Detect which cell encompasses the target text, then output its (x, y) center coordinate. 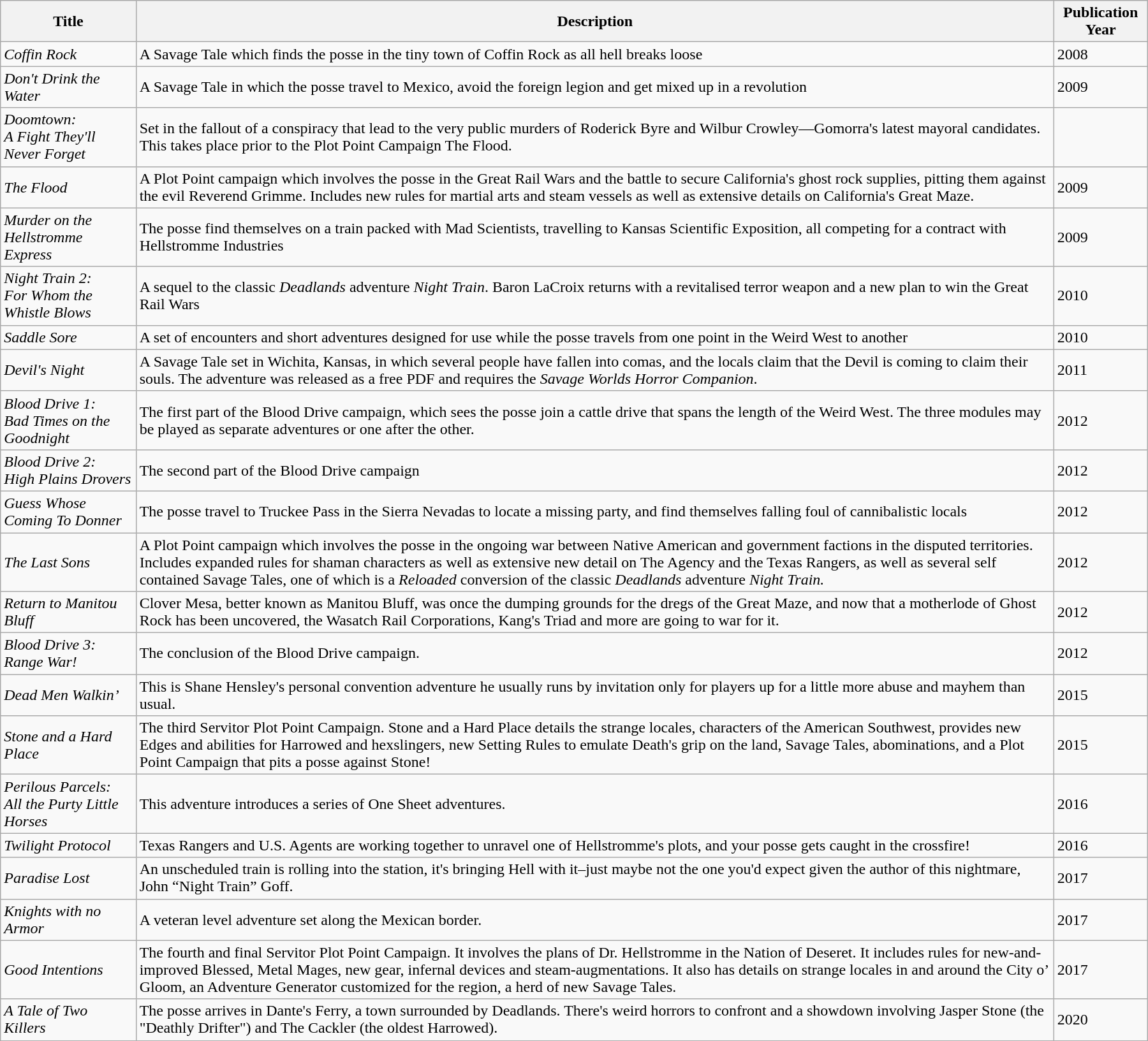
Paradise Lost (68, 878)
2008 (1101, 54)
Texas Rangers and U.S. Agents are working together to unravel one of Hellstromme's plots, and your posse gets caught in the crossfire! (594, 845)
Devil's Night (68, 370)
Saddle Sore (68, 337)
Good Intentions (68, 970)
The posse travel to Truckee Pass in the Sierra Nevadas to locate a missing party, and find themselves falling foul of cannibalistic locals (594, 511)
2020 (1101, 1020)
Blood Drive 1:Bad Times on the Goodnight (68, 420)
The second part of the Blood Drive campaign (594, 470)
Guess Whose Coming To Donner (68, 511)
Publication Year (1101, 22)
A Savage Tale which finds the posse in the tiny town of Coffin Rock as all hell breaks loose (594, 54)
The Last Sons (68, 562)
Perilous Parcels:All the Purty Little Horses (68, 804)
Dead Men Walkin’ (68, 695)
A set of encounters and short adventures designed for use while the posse travels from one point in the Weird West to another (594, 337)
A Tale of Two Killers (68, 1020)
Description (594, 22)
The Flood (68, 187)
Doomtown:A Fight They'll Never Forget (68, 137)
Blood Drive 3:Range War! (68, 654)
Don't Drink the Water (68, 87)
Night Train 2:For Whom the Whistle Blows (68, 296)
Title (68, 22)
2011 (1101, 370)
Stone and a Hard Place (68, 745)
Return to Manitou Bluff (68, 612)
This adventure introduces a series of One Sheet adventures. (594, 804)
Murder on the Hellstromme Express (68, 237)
The conclusion of the Blood Drive campaign. (594, 654)
Coffin Rock (68, 54)
Knights with no Armor (68, 919)
A veteran level adventure set along the Mexican border. (594, 919)
Blood Drive 2:High Plains Drovers (68, 470)
A Savage Tale in which the posse travel to Mexico, avoid the foreign legion and get mixed up in a revolution (594, 87)
Twilight Protocol (68, 845)
